Return (X, Y) of the center of cell containing provided text 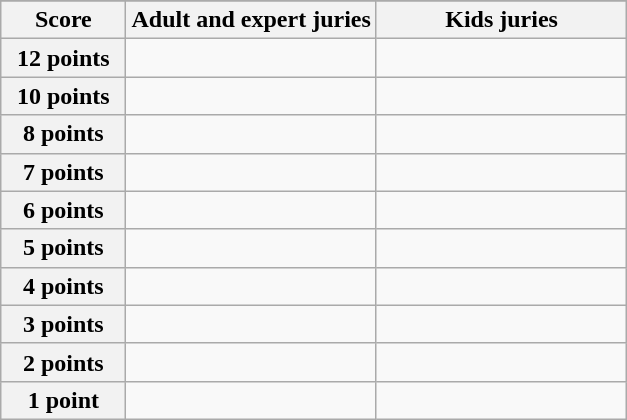
8 points (64, 134)
12 points (64, 58)
10 points (64, 96)
Kids juries (501, 20)
1 point (64, 400)
7 points (64, 172)
5 points (64, 248)
Adult and expert juries (251, 20)
2 points (64, 362)
3 points (64, 324)
4 points (64, 286)
6 points (64, 210)
Score (64, 20)
